Find where the given text appears and provide that cell's center as (x, y) coordinate. 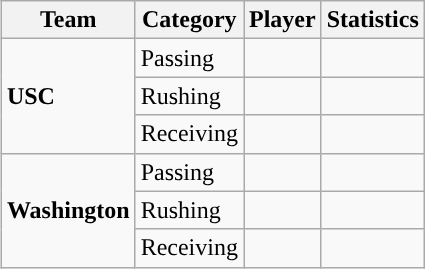
Team (68, 20)
USC (68, 96)
Washington (68, 210)
Category (189, 20)
Player (283, 20)
Statistics (372, 20)
